Scan for the cell matching the given text and deliver its [x, y] coordinate at center. 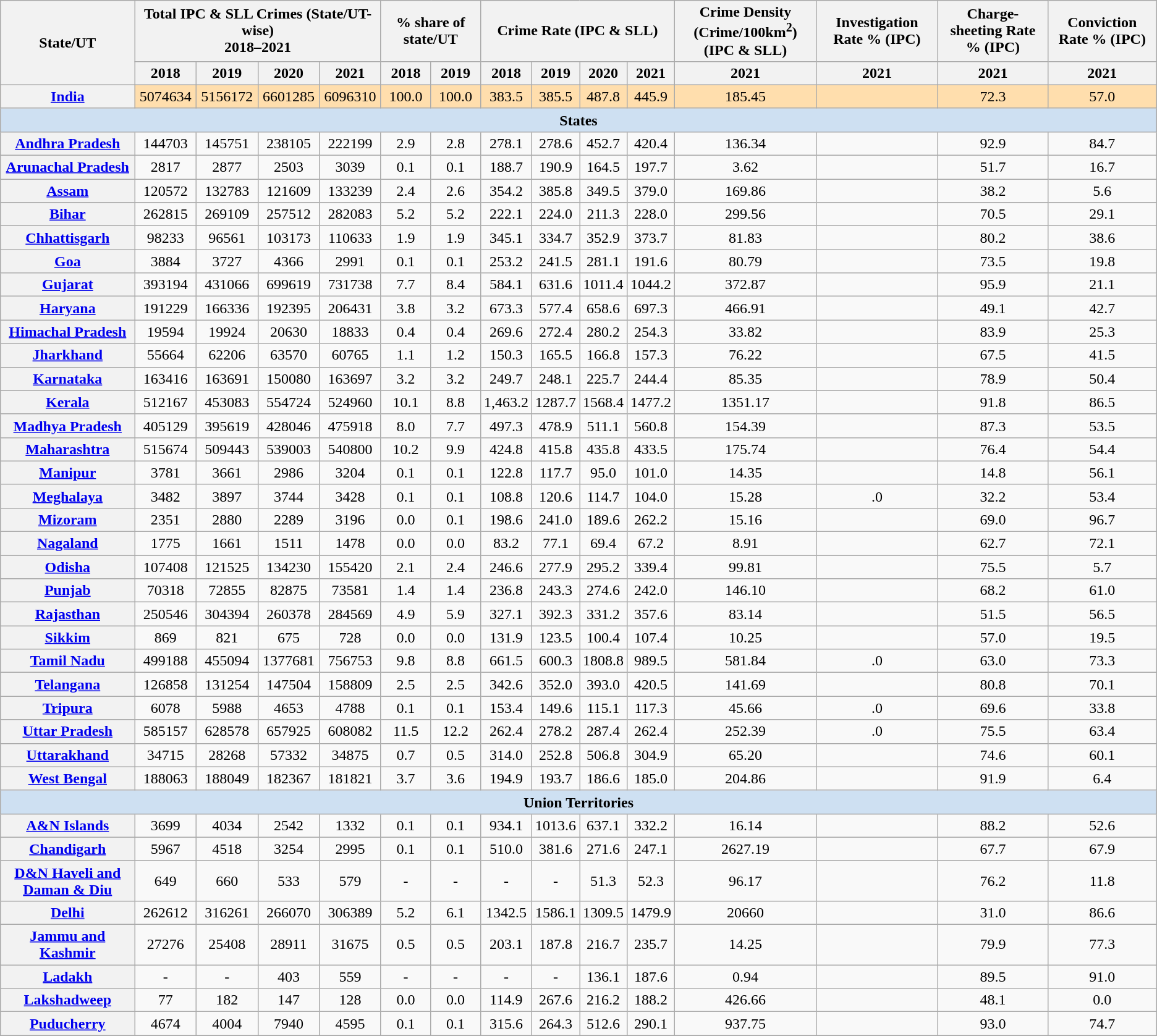
658.6 [603, 308]
57332 [289, 755]
699619 [289, 285]
20630 [289, 332]
48.1 [993, 1000]
222.1 [506, 214]
284569 [350, 614]
728 [350, 638]
216.2 [603, 1000]
637.1 [603, 825]
3.8 [405, 308]
2877 [227, 167]
8.4 [456, 285]
185.0 [651, 778]
34875 [350, 755]
4366 [289, 261]
510.0 [506, 849]
3204 [350, 473]
287.4 [603, 731]
1478 [350, 544]
38.6 [1102, 238]
164.5 [603, 167]
63.4 [1102, 731]
53.4 [1102, 496]
579 [350, 881]
15.28 [745, 496]
86.5 [1102, 402]
83.9 [993, 332]
1.2 [456, 355]
19.8 [1102, 261]
334.7 [555, 238]
73.3 [1102, 661]
1.1 [405, 355]
560.8 [651, 426]
190.9 [555, 167]
278.6 [555, 143]
185.45 [745, 96]
41.5 [1102, 355]
395619 [227, 426]
475918 [350, 426]
426.66 [745, 1000]
405129 [166, 426]
153.4 [506, 708]
1511 [289, 544]
25.3 [1102, 332]
Maharashtra [68, 449]
509443 [227, 449]
80.79 [745, 261]
72.1 [1102, 544]
352.9 [603, 238]
584.1 [506, 285]
76.2 [993, 881]
141.69 [745, 684]
415.8 [555, 449]
5156172 [227, 96]
244.4 [651, 379]
345.1 [506, 238]
5.6 [1102, 191]
86.6 [1102, 912]
2289 [289, 520]
204.86 [745, 778]
West Bengal [68, 778]
18833 [350, 332]
62.7 [993, 544]
14.35 [745, 473]
55664 [166, 355]
32.2 [993, 496]
Mizoram [68, 520]
Nagaland [68, 544]
512.6 [603, 1024]
Odisha [68, 567]
69.4 [603, 544]
585157 [166, 731]
506.8 [603, 755]
487.8 [603, 96]
731738 [350, 285]
193.7 [555, 778]
314.0 [506, 755]
373.7 [651, 238]
1342.5 [506, 912]
1661 [227, 544]
149.6 [555, 708]
515674 [166, 449]
147 [289, 1000]
431066 [227, 285]
Chandigarh [68, 849]
453083 [227, 402]
2627.19 [745, 849]
241.5 [555, 261]
661.5 [506, 661]
120.6 [555, 496]
A&N Islands [68, 825]
Uttar Pradesh [68, 731]
393.0 [603, 684]
403 [289, 977]
157.3 [651, 355]
2.8 [456, 143]
80.8 [993, 684]
186.6 [603, 778]
187.8 [555, 945]
9.9 [456, 449]
25408 [227, 945]
540800 [350, 449]
756753 [350, 661]
252.8 [555, 755]
Uttarakhand [68, 755]
4788 [350, 708]
84.7 [1102, 143]
99.81 [745, 567]
Punjab [68, 591]
1586.1 [555, 912]
42.7 [1102, 308]
Karnataka [68, 379]
150.3 [506, 355]
50.4 [1102, 379]
379.0 [651, 191]
56.1 [1102, 473]
241.0 [555, 520]
290.1 [651, 1024]
4518 [227, 849]
581.84 [745, 661]
63.0 [993, 661]
559 [350, 977]
114.9 [506, 1000]
267.6 [555, 1000]
262815 [166, 214]
2.9 [405, 143]
29.1 [1102, 214]
33.82 [745, 332]
253.2 [506, 261]
228.0 [651, 214]
4.9 [405, 614]
0.7 [405, 755]
2991 [350, 261]
433.5 [651, 449]
76.22 [745, 355]
299.56 [745, 214]
420.4 [651, 143]
96561 [227, 238]
252.39 [745, 731]
107408 [166, 567]
62206 [227, 355]
132783 [227, 191]
372.87 [745, 285]
1351.17 [745, 402]
4004 [227, 1024]
3.62 [745, 167]
Crime Rate (IPC & SLL) [577, 31]
85.35 [745, 379]
182367 [289, 778]
4595 [350, 1024]
5.9 [456, 614]
122.8 [506, 473]
869 [166, 638]
67.9 [1102, 849]
56.5 [1102, 614]
4034 [227, 825]
8.91 [745, 544]
0.94 [745, 977]
197.7 [651, 167]
175.74 [745, 449]
11.8 [1102, 881]
110633 [350, 238]
133239 [350, 191]
499188 [166, 661]
5967 [166, 849]
77 [166, 1000]
2503 [289, 167]
61.0 [1102, 591]
1479.9 [651, 912]
10.25 [745, 638]
1332 [350, 825]
6078 [166, 708]
383.5 [506, 96]
54.4 [1102, 449]
20660 [745, 912]
Lakshadweep [68, 1000]
3897 [227, 496]
115.1 [603, 708]
266070 [289, 912]
332.2 [651, 825]
15.16 [745, 520]
% share of state/UT [430, 31]
455094 [227, 661]
435.8 [603, 449]
120572 [166, 191]
27276 [166, 945]
67.2 [651, 544]
331.2 [603, 614]
262612 [166, 912]
206431 [350, 308]
33.8 [1102, 708]
3.6 [456, 778]
155420 [350, 567]
Haryana [68, 308]
7940 [289, 1024]
445.9 [651, 96]
452.7 [603, 143]
316261 [227, 912]
131.9 [506, 638]
342.6 [506, 684]
60.1 [1102, 755]
269.6 [506, 332]
1377681 [289, 661]
93.0 [993, 1024]
121609 [289, 191]
282083 [350, 214]
3039 [350, 167]
States [578, 120]
188049 [227, 778]
4674 [166, 1024]
81.83 [745, 238]
248.1 [555, 379]
1287.7 [555, 402]
194.9 [506, 778]
Investigation Rate % (IPC) [876, 31]
188.7 [506, 167]
117.3 [651, 708]
107.4 [651, 638]
236.8 [506, 591]
98233 [166, 238]
673.3 [506, 308]
424.8 [506, 449]
Union Territories [578, 802]
649 [166, 881]
306389 [350, 912]
63570 [289, 355]
278.2 [555, 731]
69.0 [993, 520]
9.8 [405, 661]
108.8 [506, 496]
19594 [166, 332]
352.0 [555, 684]
121525 [227, 567]
14.8 [993, 473]
68.2 [993, 591]
Himachal Pradesh [68, 332]
3482 [166, 496]
Madhya Pradesh [68, 426]
1044.2 [651, 285]
577.4 [555, 308]
198.6 [506, 520]
31675 [350, 945]
Bihar [68, 214]
381.6 [555, 849]
163691 [227, 379]
269109 [227, 214]
304394 [227, 614]
16.14 [745, 825]
937.75 [745, 1024]
11.5 [405, 731]
12.2 [456, 731]
Arunachal Pradesh [68, 167]
52.6 [1102, 825]
82875 [289, 591]
295.2 [603, 567]
262.2 [651, 520]
Goa [68, 261]
3699 [166, 825]
89.5 [993, 977]
246.6 [506, 567]
101.0 [651, 473]
539003 [289, 449]
D&N Haveli and Daman & Diu [68, 881]
554724 [289, 402]
934.1 [506, 825]
2880 [227, 520]
181821 [350, 778]
Rajasthan [68, 614]
357.6 [651, 614]
67.5 [993, 355]
145751 [227, 143]
Puducherry [68, 1024]
280.2 [603, 332]
5074634 [166, 96]
1477.2 [651, 402]
21.1 [1102, 285]
1568.4 [603, 402]
Tripura [68, 708]
628578 [227, 731]
420.5 [651, 684]
28268 [227, 755]
3428 [350, 496]
Gujarat [68, 285]
104.0 [651, 496]
Chhattisgarh [68, 238]
225.7 [603, 379]
158809 [350, 684]
187.6 [651, 977]
2351 [166, 520]
10.1 [405, 402]
72.3 [993, 96]
235.7 [651, 945]
16.7 [1102, 167]
3661 [227, 473]
88.2 [993, 825]
281.1 [603, 261]
92.9 [993, 143]
5.7 [1102, 567]
51.5 [993, 614]
Kerala [68, 402]
114.7 [603, 496]
69.6 [993, 708]
Jammu and Kashmir [68, 945]
3727 [227, 261]
188063 [166, 778]
146.10 [745, 591]
315.6 [506, 1024]
278.1 [506, 143]
31.0 [993, 912]
131254 [227, 684]
631.6 [555, 285]
8.0 [405, 426]
136.34 [745, 143]
511.1 [603, 426]
6601285 [289, 96]
600.3 [555, 661]
Assam [68, 191]
182 [227, 1000]
222199 [350, 143]
96.7 [1102, 520]
189.6 [603, 520]
169.86 [745, 191]
271.6 [603, 849]
989.5 [651, 661]
Tamil Nadu [68, 661]
2995 [350, 849]
72855 [227, 591]
247.1 [651, 849]
134230 [289, 567]
Delhi [68, 912]
State/UT [68, 43]
608082 [350, 731]
393194 [166, 285]
6096310 [350, 96]
100.4 [603, 638]
339.4 [651, 567]
103173 [289, 238]
147504 [289, 684]
657925 [289, 731]
96.17 [745, 881]
74.6 [993, 755]
87.3 [993, 426]
533 [289, 881]
2542 [289, 825]
19924 [227, 332]
211.3 [603, 214]
79.9 [993, 945]
80.2 [993, 238]
478.9 [555, 426]
3196 [350, 520]
254.3 [651, 332]
191.6 [651, 261]
Manipur [68, 473]
3781 [166, 473]
821 [227, 638]
238105 [289, 143]
243.3 [555, 591]
512167 [166, 402]
257512 [289, 214]
Charge-sheeting Rate % (IPC) [993, 31]
3254 [289, 849]
165.5 [555, 355]
163697 [350, 379]
78.9 [993, 379]
1808.8 [603, 661]
38.2 [993, 191]
385.8 [555, 191]
51.3 [603, 881]
260378 [289, 614]
51.7 [993, 167]
392.3 [555, 614]
2.6 [456, 191]
242.0 [651, 591]
Jharkhand [68, 355]
216.7 [603, 945]
1,463.2 [506, 402]
Andhra Pradesh [68, 143]
73.5 [993, 261]
675 [289, 638]
14.25 [745, 945]
95.9 [993, 285]
4653 [289, 708]
150080 [289, 379]
65.20 [745, 755]
5988 [227, 708]
154.39 [745, 426]
163416 [166, 379]
274.6 [603, 591]
53.5 [1102, 426]
77.3 [1102, 945]
497.3 [506, 426]
250546 [166, 614]
136.1 [603, 977]
660 [227, 881]
60765 [350, 355]
73581 [350, 591]
19.5 [1102, 638]
3884 [166, 261]
191229 [166, 308]
77.1 [555, 544]
524960 [350, 402]
144703 [166, 143]
Conviction Rate % (IPC) [1102, 31]
70318 [166, 591]
1309.5 [603, 912]
45.66 [745, 708]
83.14 [745, 614]
3744 [289, 496]
70.1 [1102, 684]
188.2 [651, 1000]
6.4 [1102, 778]
Ladakh [68, 977]
264.3 [555, 1024]
Total IPC & SLL Crimes (State/UT-wise)2018–2021 [258, 31]
95.0 [603, 473]
126858 [166, 684]
2817 [166, 167]
1011.4 [603, 285]
1013.6 [555, 825]
Telangana [68, 684]
349.5 [603, 191]
India [68, 96]
385.5 [555, 96]
117.7 [555, 473]
Meghalaya [68, 496]
83.2 [506, 544]
192395 [289, 308]
76.4 [993, 449]
327.1 [506, 614]
70.5 [993, 214]
304.9 [651, 755]
123.5 [555, 638]
Sikkim [68, 638]
354.2 [506, 191]
91.0 [1102, 977]
272.4 [555, 332]
166.8 [603, 355]
203.1 [506, 945]
466.91 [745, 308]
91.8 [993, 402]
28911 [289, 945]
166336 [227, 308]
2986 [289, 473]
277.9 [555, 567]
428046 [289, 426]
10.2 [405, 449]
74.7 [1102, 1024]
697.3 [651, 308]
52.3 [651, 881]
34715 [166, 755]
Crime Density(Crime/100km2) (IPC & SLL) [745, 31]
2.1 [405, 567]
49.1 [993, 308]
67.7 [993, 849]
3.7 [405, 778]
224.0 [555, 214]
6.1 [456, 912]
128 [350, 1000]
249.7 [506, 379]
1775 [166, 544]
91.9 [993, 778]
